Return (x, y) of the center of cell containing provided text 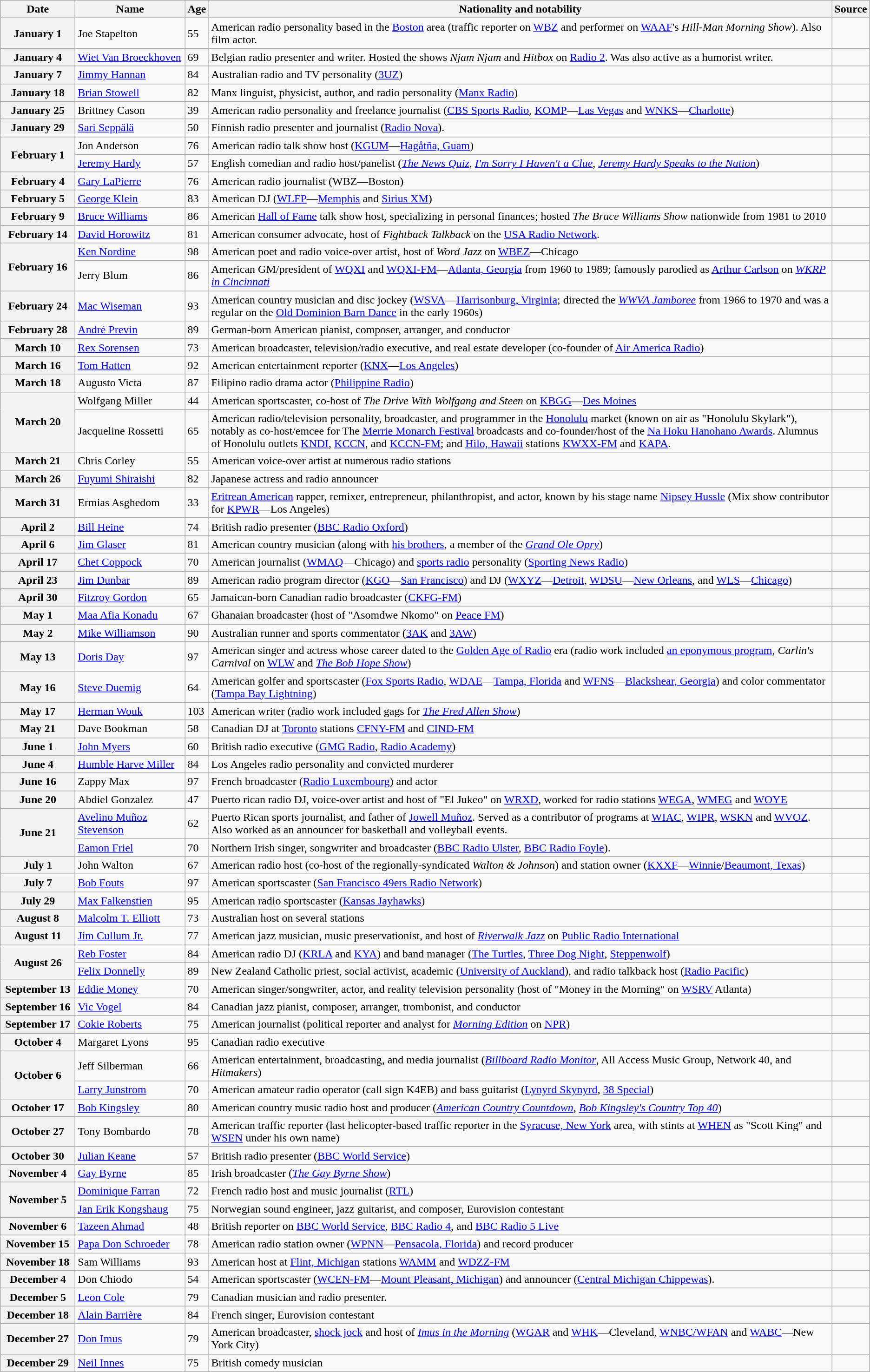
Zappy Max (130, 782)
French radio host and music journalist (RTL) (521, 1191)
February 5 (38, 198)
American sportscaster (WCEN-FM—Mount Pleasant, Michigan) and announcer (Central Michigan Chippewas). (521, 1280)
48 (197, 1227)
September 16 (38, 1007)
Malcolm T. Elliott (130, 918)
92 (197, 365)
John Myers (130, 746)
October 30 (38, 1155)
New Zealand Catholic priest, social activist, academic (University of Auckland), and radio talkback host (Radio Pacific) (521, 971)
December 5 (38, 1297)
Bob Fouts (130, 883)
December 29 (38, 1363)
American consumer advocate, host of Fightback Talkback on the USA Radio Network. (521, 234)
American sportscaster (San Francisco 49ers Radio Network) (521, 883)
Sam Williams (130, 1262)
February 14 (38, 234)
April 2 (38, 527)
July 1 (38, 865)
Don Chiodo (130, 1280)
Tony Bombardo (130, 1131)
February 16 (38, 267)
American sportscaster, co-host of The Drive With Wolfgang and Steen on KBGG—Des Moines (521, 401)
November 5 (38, 1200)
March 26 (38, 479)
May 1 (38, 615)
February 28 (38, 330)
54 (197, 1280)
64 (197, 687)
American radio journalist (WBZ—Boston) (521, 181)
47 (197, 799)
Bruce Williams (130, 216)
American radio program director (KGO—San Francisco) and DJ (WXYZ—Detroit, WDSU—New Orleans, and WLS—Chicago) (521, 580)
May 17 (38, 711)
39 (197, 110)
58 (197, 729)
Brian Stowell (130, 92)
November 4 (38, 1173)
January 4 (38, 57)
March 16 (38, 365)
August 8 (38, 918)
American country musician (along with his brothers, a member of the Grand Ole Opry) (521, 544)
British radio presenter (BBC Radio Oxford) (521, 527)
Belgian radio presenter and writer. Hosted the shows Njam Njam and Hitbox on Radio 2. Was also active as a humorist writer. (521, 57)
Dave Bookman (130, 729)
September 17 (38, 1024)
American host at Flint, Michigan stations WAMM and WDZZ-FM (521, 1262)
American radio sportscaster (Kansas Jayhawks) (521, 900)
American radio personality based in the Boston area (traffic reporter on WBZ and performer on WAAF's Hill-Man Morning Show). Also film actor. (521, 33)
American journalist (political reporter and analyst for Morning Edition on NPR) (521, 1024)
Puerto rican radio DJ, voice-over artist and host of "El Jukeo" on WRXD, worked for radio stations WEGA, WMEG and WOYE (521, 799)
April 23 (38, 580)
98 (197, 252)
American radio host (co-host of the regionally-syndicated Walton & Johnson) and station owner (KXXF—Winnie/Beaumont, Texas) (521, 865)
October 27 (38, 1131)
Maa Afia Konadu (130, 615)
December 4 (38, 1280)
Ghanaian broadcaster (host of "Asomdwe Nkomo" on Peace FM) (521, 615)
August 11 (38, 936)
British reporter on BBC World Service, BBC Radio 4, and BBC Radio 5 Live (521, 1227)
British radio executive (GMG Radio, Radio Academy) (521, 746)
Chet Coppock (130, 562)
85 (197, 1173)
American radio station owner (WPNN—Pensacola, Florida) and record producer (521, 1244)
Avelino Muñoz Stevenson (130, 824)
July 29 (38, 900)
Jan Erik Kongshaug (130, 1209)
Rex Sorensen (130, 348)
Jim Glaser (130, 544)
David Horowitz (130, 234)
American radio talk show host (KGUM—Hagåtña, Guam) (521, 145)
33 (197, 503)
January 1 (38, 33)
Bob Kingsley (130, 1108)
American entertainment, broadcasting, and media journalist (Billboard Radio Monitor, All Access Music Group, Network 40, and Hitmakers) (521, 1066)
October 4 (38, 1042)
May 21 (38, 729)
May 16 (38, 687)
British radio presenter (BBC World Service) (521, 1155)
62 (197, 824)
March 10 (38, 348)
American Hall of Fame talk show host, specializing in personal finances; hosted The Bruce Williams Show nationwide from 1981 to 2010 (521, 216)
January 7 (38, 75)
American country music radio host and producer (American Country Countdown, Bob Kingsley's Country Top 40) (521, 1108)
Ken Nordine (130, 252)
April 17 (38, 562)
August 26 (38, 963)
December 18 (38, 1315)
British comedy musician (521, 1363)
Papa Don Schroeder (130, 1244)
Filipino radio drama actor (Philippine Radio) (521, 383)
June 4 (38, 764)
Margaret Lyons (130, 1042)
Name (130, 9)
Cokie Roberts (130, 1024)
Jerry Blum (130, 276)
83 (197, 198)
Eamon Friel (130, 847)
Age (197, 9)
Ermias Asghedom (130, 503)
Tazeen Ahmad (130, 1227)
Jim Dunbar (130, 580)
Neil Innes (130, 1363)
Leon Cole (130, 1297)
March 31 (38, 503)
March 18 (38, 383)
Mike Williamson (130, 633)
Gay Byrne (130, 1173)
Dominique Farran (130, 1191)
German-born American pianist, composer, arranger, and conductor (521, 330)
October 17 (38, 1108)
Jamaican-born Canadian radio broadcaster (CKFG-FM) (521, 598)
May 2 (38, 633)
John Walton (130, 865)
Max Falkenstien (130, 900)
October 6 (38, 1075)
June 16 (38, 782)
French singer, Eurovision contestant (521, 1315)
80 (197, 1108)
Fuyumi Shiraishi (130, 479)
Alain Barrière (130, 1315)
Jeremy Hardy (130, 163)
Japanese actress and radio announcer (521, 479)
Herman Wouk (130, 711)
American journalist (WMAQ—Chicago) and sports radio personality (Sporting News Radio) (521, 562)
February 4 (38, 181)
Felix Donnelly (130, 971)
American writer (radio work included gags for The Fred Allen Show) (521, 711)
Abdiel Gonzalez (130, 799)
American radio DJ (KRLA and KYA) and band manager (The Turtles, Three Dog Night, Steppenwolf) (521, 954)
Wiet Van Broeckhoven (130, 57)
George Klein (130, 198)
87 (197, 383)
April 6 (38, 544)
90 (197, 633)
Sari Seppälä (130, 128)
Tom Hatten (130, 365)
Julian Keane (130, 1155)
Source (850, 9)
Jacqueline Rossetti (130, 431)
Bill Heine (130, 527)
American DJ (WLFP—Memphis and Sirius XM) (521, 198)
American singer/songwriter, actor, and reality television personality (host of "Money in the Morning" on WSRV Atlanta) (521, 989)
February 9 (38, 216)
January 25 (38, 110)
April 30 (38, 598)
Wolfgang Miller (130, 401)
44 (197, 401)
June 1 (38, 746)
March 21 (38, 461)
Brittney Cason (130, 110)
February 24 (38, 306)
Eddie Money (130, 989)
Northern Irish singer, songwriter and broadcaster (BBC Radio Ulster, BBC Radio Foyle). (521, 847)
January 29 (38, 128)
March 20 (38, 422)
74 (197, 527)
Nationality and notability (521, 9)
77 (197, 936)
November 6 (38, 1227)
Augusto Victa (130, 383)
June 21 (38, 832)
103 (197, 711)
Reb Foster (130, 954)
American golfer and sportscaster (Fox Sports Radio, WDAE—Tampa, Florida and WFNS—Blackshear, Georgia) and color commentator (Tampa Bay Lightning) (521, 687)
André Previn (130, 330)
Manx linguist, physicist, author, and radio personality (Manx Radio) (521, 92)
Jim Cullum Jr. (130, 936)
69 (197, 57)
Irish broadcaster (The Gay Byrne Show) (521, 1173)
Jon Anderson (130, 145)
November 18 (38, 1262)
July 7 (38, 883)
English comedian and radio host/panelist (The News Quiz, I'm Sorry I Haven't a Clue, Jeremy Hardy Speaks to the Nation) (521, 163)
December 27 (38, 1339)
Canadian musician and radio presenter. (521, 1297)
November 15 (38, 1244)
Jimmy Hannan (130, 75)
Gary LaPierre (130, 181)
American amateur radio operator (call sign K4EB) and bass guitarist (Lynyrd Skynyrd, 38 Special) (521, 1090)
American jazz musician, music preservationist, and host of Riverwalk Jazz on Public Radio International (521, 936)
Australian host on several stations (521, 918)
Mac Wiseman (130, 306)
American entertainment reporter (KNX—Los Angeles) (521, 365)
American GM/president of WQXI and WQXI-FM—Atlanta, Georgia from 1960 to 1989; famously parodied as Arthur Carlson on WKRP in Cincinnati (521, 276)
February 1 (38, 154)
French broadcaster (Radio Luxembourg) and actor (521, 782)
American radio personality and freelance journalist (CBS Sports Radio, KOMP—Las Vegas and WNKS—Charlotte) (521, 110)
American poet and radio voice-over artist, host of Word Jazz on WBEZ—Chicago (521, 252)
Australian radio and TV personality (3UZ) (521, 75)
Humble Harve Miller (130, 764)
Don Imus (130, 1339)
Canadian jazz pianist, composer, arranger, trombonist, and conductor (521, 1007)
May 13 (38, 657)
American broadcaster, television/radio executive, and real estate developer (co-founder of Air America Radio) (521, 348)
Chris Corley (130, 461)
Canadian radio executive (521, 1042)
Date (38, 9)
Finnish radio presenter and journalist (Radio Nova). (521, 128)
Los Angeles radio personality and convicted murderer (521, 764)
Vic Vogel (130, 1007)
Australian runner and sports commentator (3AK and 3AW) (521, 633)
Doris Day (130, 657)
Jeff Silberman (130, 1066)
January 18 (38, 92)
Steve Duemig (130, 687)
September 13 (38, 989)
72 (197, 1191)
50 (197, 128)
66 (197, 1066)
60 (197, 746)
Norwegian sound engineer, jazz guitarist, and composer, Eurovision contestant (521, 1209)
American voice-over artist at numerous radio stations (521, 461)
Fitzroy Gordon (130, 598)
Canadian DJ at Toronto stations CFNY-FM and CIND-FM (521, 729)
Larry Junstrom (130, 1090)
June 20 (38, 799)
Joe Stapelton (130, 33)
American broadcaster, shock jock and host of Imus in the Morning (WGAR and WHK—Cleveland, WNBC/WFAN and WABC—New York City) (521, 1339)
